Find where the given text appears and provide that cell's center as [x, y] coordinate. 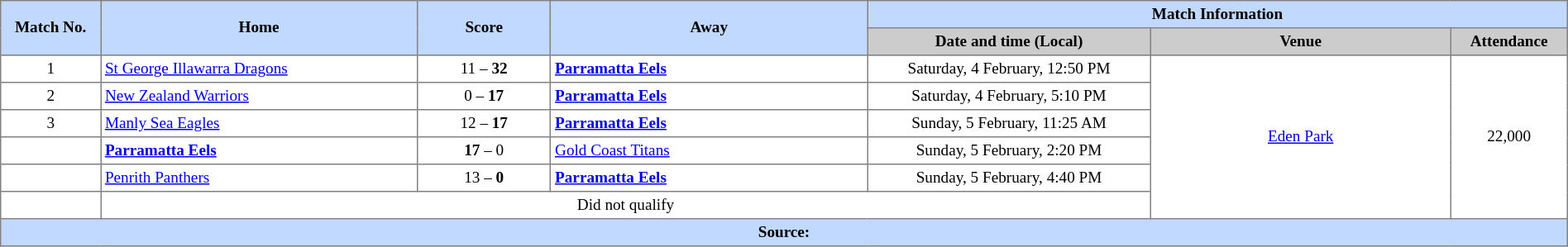
Manly Sea Eagles [260, 124]
1 [51, 69]
22,000 [1508, 137]
Eden Park [1300, 137]
Attendance [1508, 41]
3 [51, 124]
Away [710, 28]
Sunday, 5 February, 2:20 PM [1009, 150]
Sunday, 5 February, 4:40 PM [1009, 178]
Penrith Panthers [260, 178]
Match No. [51, 28]
New Zealand Warriors [260, 96]
Venue [1300, 41]
Date and time (Local) [1009, 41]
Saturday, 4 February, 5:10 PM [1009, 96]
Did not qualify [626, 205]
Home [260, 28]
0 – 17 [485, 96]
St George Illawarra Dragons [260, 69]
Match Information [1217, 15]
Sunday, 5 February, 11:25 AM [1009, 124]
Gold Coast Titans [710, 150]
2 [51, 96]
17 – 0 [485, 150]
11 – 32 [485, 69]
13 – 0 [485, 178]
Source: [784, 233]
Saturday, 4 February, 12:50 PM [1009, 69]
Score [485, 28]
12 – 17 [485, 124]
